Return the (x, y) coordinate for the center point of the cell that contains the specified text.  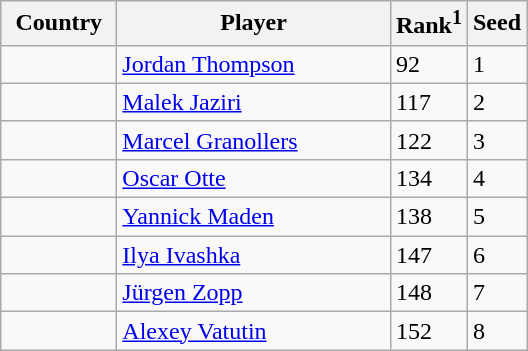
7 (496, 293)
Jordan Thompson (254, 64)
152 (428, 331)
Rank1 (428, 24)
148 (428, 293)
2 (496, 102)
122 (428, 140)
Player (254, 24)
1 (496, 64)
3 (496, 140)
Jürgen Zopp (254, 293)
Ilya Ivashka (254, 255)
117 (428, 102)
Yannick Maden (254, 217)
147 (428, 255)
Oscar Otte (254, 178)
Marcel Granollers (254, 140)
5 (496, 217)
92 (428, 64)
138 (428, 217)
8 (496, 331)
6 (496, 255)
4 (496, 178)
134 (428, 178)
Seed (496, 24)
Country (59, 24)
Alexey Vatutin (254, 331)
Malek Jaziri (254, 102)
